Search for the cell housing the specified text and yield its (X, Y) center coordinate. 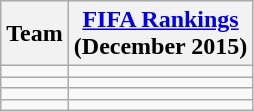
Team (35, 34)
FIFA Rankings(December 2015) (160, 34)
